Return (X, Y) of the center of cell containing provided text 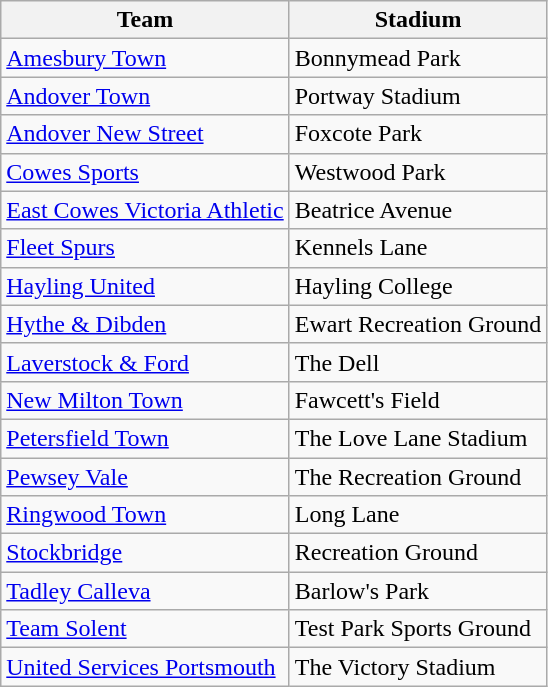
United Services Portsmouth (145, 667)
Tadley Calleva (145, 591)
Kennels Lane (418, 248)
Ringwood Town (145, 515)
Team Solent (145, 629)
Test Park Sports Ground (418, 629)
Beatrice Avenue (418, 210)
Fawcett's Field (418, 400)
Stadium (418, 20)
Bonnymead Park (418, 58)
Andover Town (145, 96)
The Love Lane Stadium (418, 438)
Team (145, 20)
Laverstock & Ford (145, 362)
Stockbridge (145, 553)
The Victory Stadium (418, 667)
The Recreation Ground (418, 477)
New Milton Town (145, 400)
Petersfield Town (145, 438)
Westwood Park (418, 172)
Amesbury Town (145, 58)
Foxcote Park (418, 134)
East Cowes Victoria Athletic (145, 210)
Fleet Spurs (145, 248)
Barlow's Park (418, 591)
Recreation Ground (418, 553)
Cowes Sports (145, 172)
Long Lane (418, 515)
Andover New Street (145, 134)
Hayling United (145, 286)
Hayling College (418, 286)
Hythe & Dibden (145, 324)
Portway Stadium (418, 96)
The Dell (418, 362)
Pewsey Vale (145, 477)
Ewart Recreation Ground (418, 324)
